Scan for the cell matching the given text and deliver its [X, Y] coordinate at center. 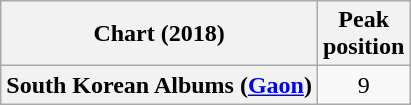
Chart (2018) [160, 34]
9 [363, 85]
South Korean Albums (Gaon) [160, 85]
Peakposition [363, 34]
